Capture the cell that displays the provided text and extract its [x, y] central coordinate. 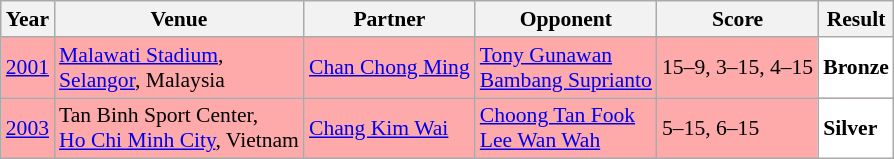
Chan Chong Ming [390, 68]
Tan Binh Sport Center,Ho Chi Minh City, Vietnam [179, 128]
2003 [28, 128]
Score [738, 19]
Opponent [566, 19]
Partner [390, 19]
Result [856, 19]
15–9, 3–15, 4–15 [738, 68]
Bronze [856, 68]
Venue [179, 19]
2001 [28, 68]
Year [28, 19]
Choong Tan Fook Lee Wan Wah [566, 128]
Malawati Stadium,Selangor, Malaysia [179, 68]
5–15, 6–15 [738, 128]
Silver [856, 128]
Tony Gunawan Bambang Suprianto [566, 68]
Chang Kim Wai [390, 128]
